Scan for the cell matching the given text and deliver its [x, y] coordinate at center. 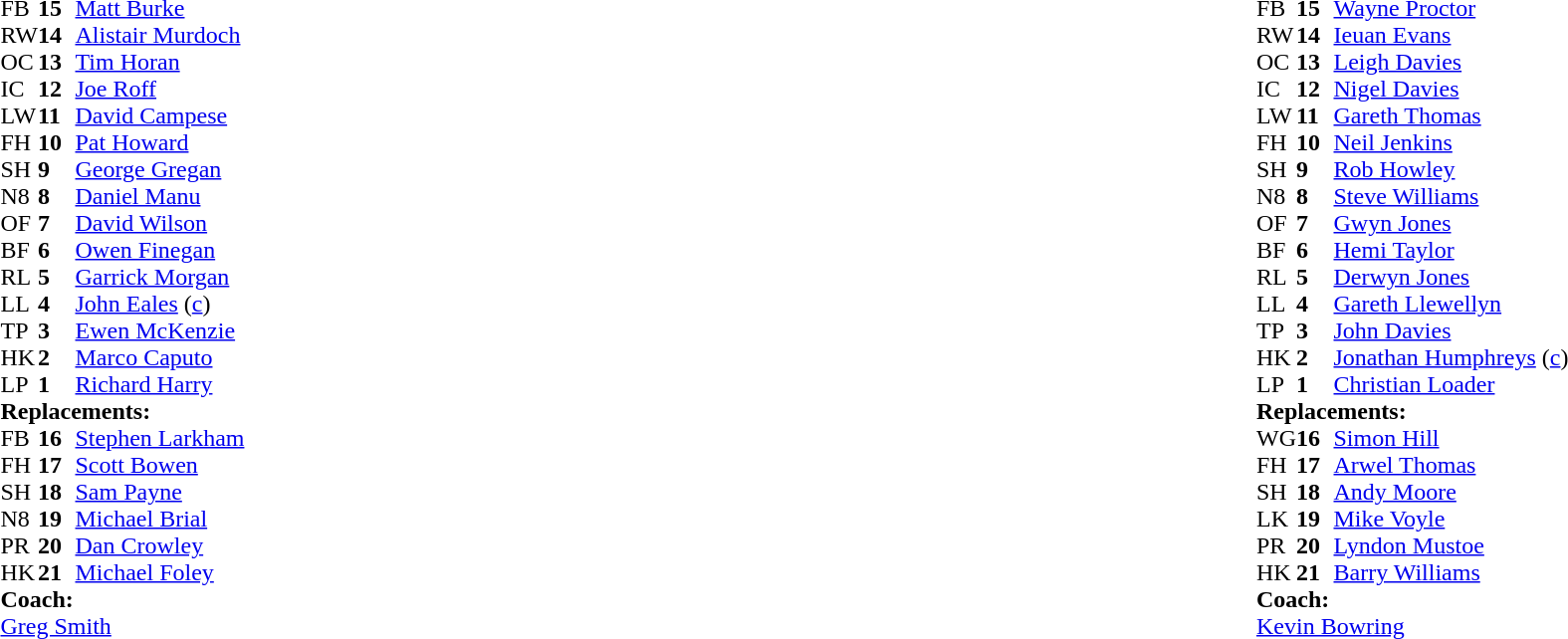
John Eales (c) [160, 305]
Dan Crowley [160, 545]
WG [1276, 438]
David Campese [160, 115]
Tim Horan [160, 62]
FB [19, 438]
Owen Finegan [160, 251]
Alistair Murdoch [160, 36]
Garrick Morgan [160, 277]
Stephen Larkham [160, 438]
Michael Brial [160, 520]
David Wilson [160, 223]
Ewen McKenzie [160, 330]
George Gregan [160, 169]
Richard Harry [160, 384]
Joe Roff [160, 90]
Pat Howard [160, 143]
Scott Bowen [160, 466]
Michael Foley [160, 573]
Sam Payne [160, 492]
LK [1276, 520]
Marco Caputo [160, 358]
Daniel Manu [160, 197]
